From the cell containing the given text, extract its center point as (x, y) coordinate. 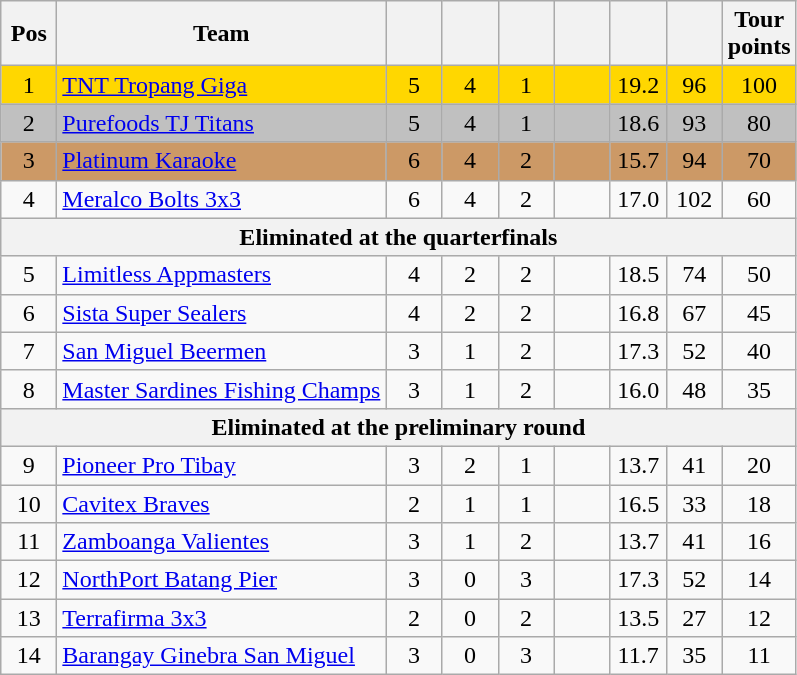
Purefoods TJ Titans (222, 123)
16.0 (638, 389)
74 (694, 275)
96 (694, 85)
18.5 (638, 275)
100 (759, 85)
33 (694, 503)
13 (29, 618)
16 (759, 542)
40 (759, 351)
19.2 (638, 85)
18 (759, 503)
27 (694, 618)
Eliminated at the quarterfinals (398, 237)
Eliminated at the preliminary round (398, 427)
Master Sardines Fishing Champs (222, 389)
Sista Super Sealers (222, 313)
48 (694, 389)
Barangay Ginebra San Miguel (222, 656)
Cavitex Braves (222, 503)
10 (29, 503)
94 (694, 161)
8 (29, 389)
11.7 (638, 656)
Team (222, 34)
70 (759, 161)
Platinum Karaoke (222, 161)
TNT Tropang Giga (222, 85)
18.6 (638, 123)
17.0 (638, 199)
Limitless Appmasters (222, 275)
13.5 (638, 618)
16.5 (638, 503)
7 (29, 351)
67 (694, 313)
9 (29, 465)
45 (759, 313)
93 (694, 123)
Pioneer Pro Tibay (222, 465)
80 (759, 123)
Tour points (759, 34)
20 (759, 465)
NorthPort Batang Pier (222, 580)
Zamboanga Valientes (222, 542)
Meralco Bolts 3x3 (222, 199)
Pos (29, 34)
102 (694, 199)
60 (759, 199)
San Miguel Beermen (222, 351)
16.8 (638, 313)
15.7 (638, 161)
50 (759, 275)
Terrafirma 3x3 (222, 618)
